Detect which cell encompasses the target text, then output its [X, Y] center coordinate. 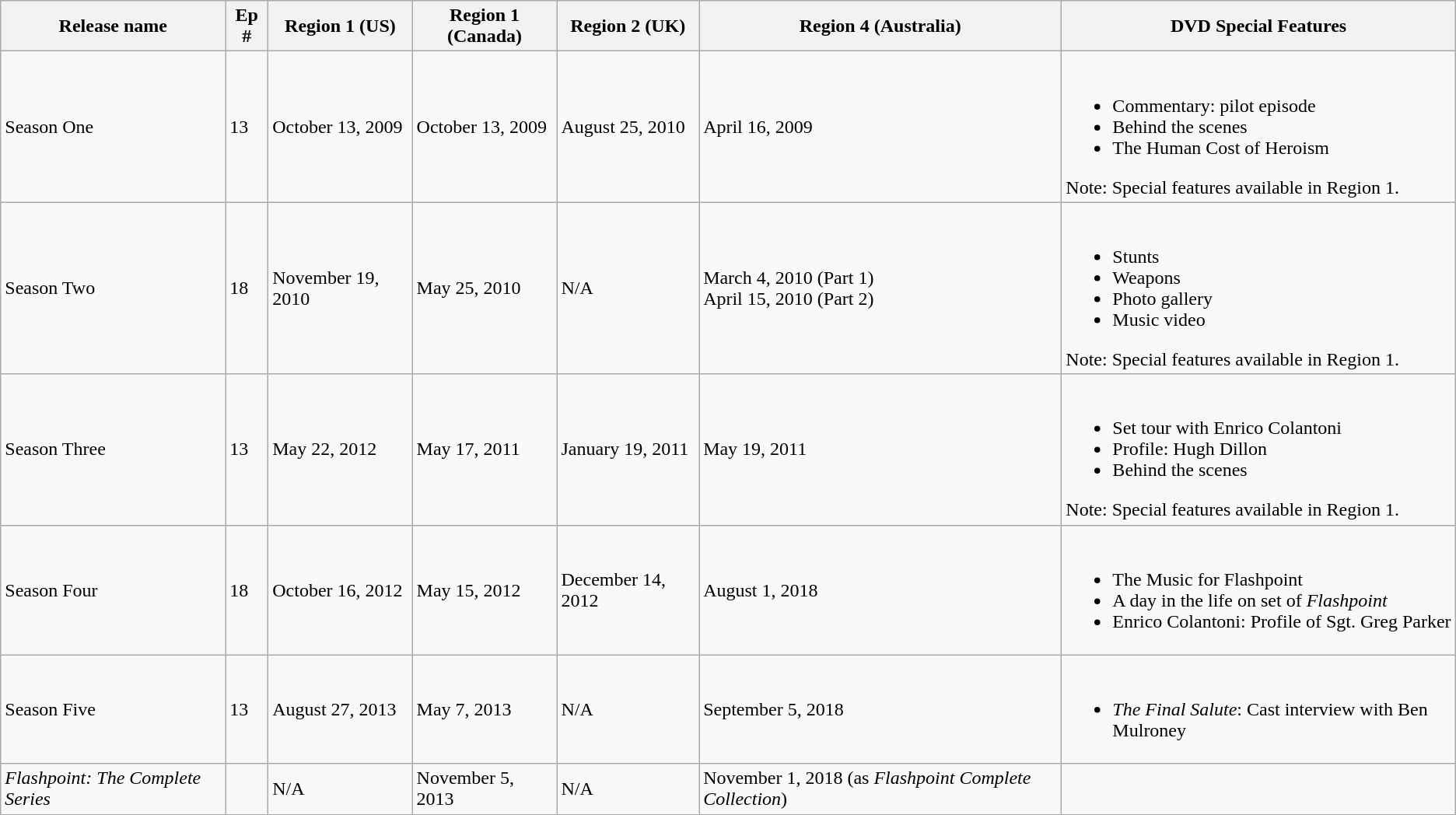
Release name [114, 26]
May 7, 2013 [485, 709]
Season Four [114, 589]
August 25, 2010 [628, 127]
Set tour with Enrico ColantoniProfile: Hugh DillonBehind the scenesNote: Special features available in Region 1. [1258, 449]
Flashpoint: The Complete Series [114, 789]
March 4, 2010 (Part 1)April 15, 2010 (Part 2) [880, 288]
May 22, 2012 [341, 449]
May 15, 2012 [485, 589]
Region 2 (UK) [628, 26]
October 16, 2012 [341, 589]
Region 1 (US) [341, 26]
Region 4 (Australia) [880, 26]
December 14, 2012 [628, 589]
Season Five [114, 709]
May 19, 2011 [880, 449]
November 19, 2010 [341, 288]
Season Three [114, 449]
August 1, 2018 [880, 589]
January 19, 2011 [628, 449]
DVD Special Features [1258, 26]
April 16, 2009 [880, 127]
Season Two [114, 288]
August 27, 2013 [341, 709]
November 5, 2013 [485, 789]
The Music for FlashpointA day in the life on set of FlashpointEnrico Colantoni: Profile of Sgt. Greg Parker [1258, 589]
Region 1 (Canada) [485, 26]
May 17, 2011 [485, 449]
Season One [114, 127]
November 1, 2018 (as Flashpoint Complete Collection) [880, 789]
Commentary: pilot episodeBehind the scenesThe Human Cost of HeroismNote: Special features available in Region 1. [1258, 127]
September 5, 2018 [880, 709]
Ep # [247, 26]
The Final Salute: Cast interview with Ben Mulroney [1258, 709]
May 25, 2010 [485, 288]
StuntsWeaponsPhoto galleryMusic videoNote: Special features available in Region 1. [1258, 288]
